Pinpoint the cell where the given text exists, returning its (x, y) midpoint coordinate. 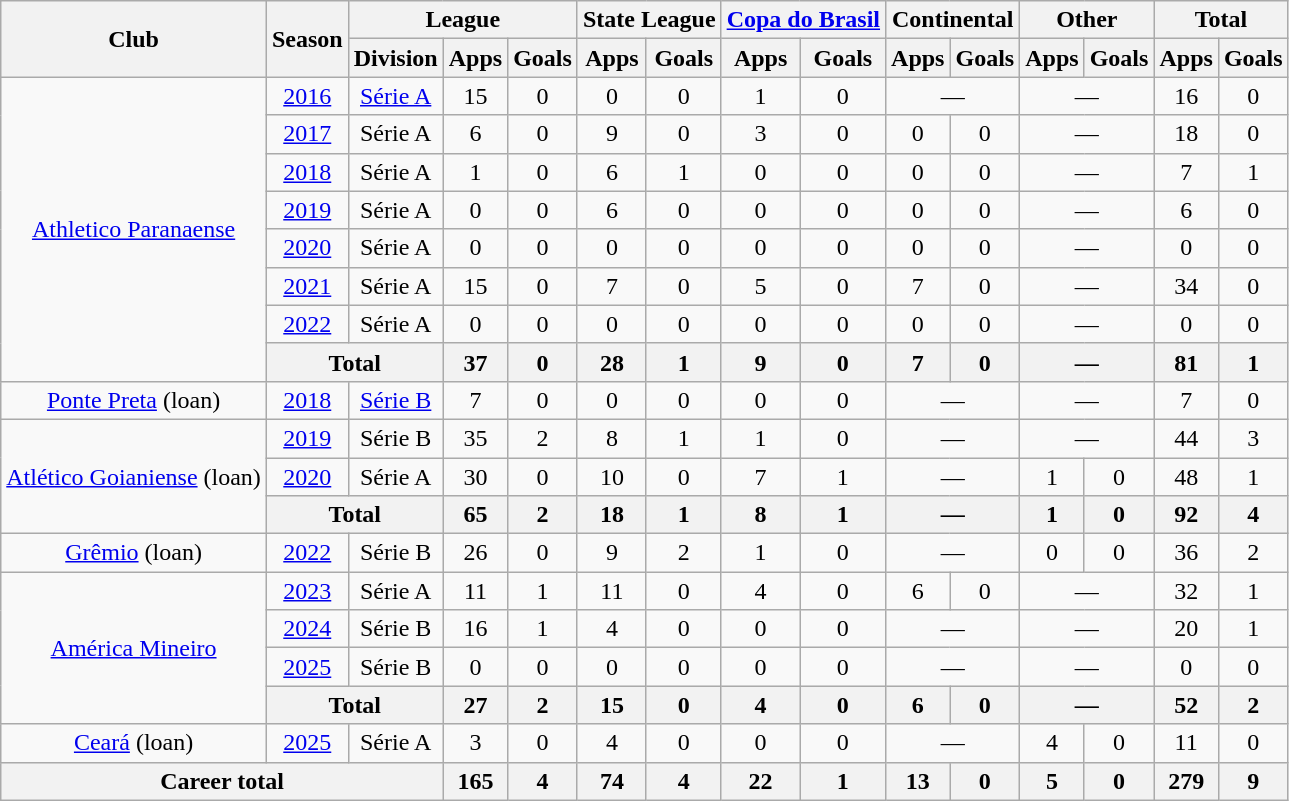
Ponte Preta (loan) (134, 400)
30 (475, 477)
Division (396, 58)
2024 (307, 629)
13 (918, 781)
Club (134, 39)
2023 (307, 591)
20 (1186, 629)
81 (1186, 362)
2021 (307, 286)
Grêmio (loan) (134, 553)
Continental (953, 20)
52 (1186, 705)
44 (1186, 438)
48 (1186, 477)
Atlético Goianiense (loan) (134, 476)
37 (475, 362)
36 (1186, 553)
Career total (222, 781)
10 (612, 477)
279 (1186, 781)
32 (1186, 591)
2016 (307, 96)
América Mineiro (134, 648)
165 (475, 781)
92 (1186, 515)
28 (612, 362)
2017 (307, 134)
26 (475, 553)
35 (475, 438)
65 (475, 515)
Other (1087, 20)
Athletico Paranaense (134, 229)
State League (649, 20)
22 (760, 781)
34 (1186, 286)
27 (475, 705)
74 (612, 781)
Season (307, 39)
Copa do Brasil (803, 20)
Ceará (loan) (134, 743)
League (462, 20)
